Pinpoint the cell where the given text exists, returning its (x, y) midpoint coordinate. 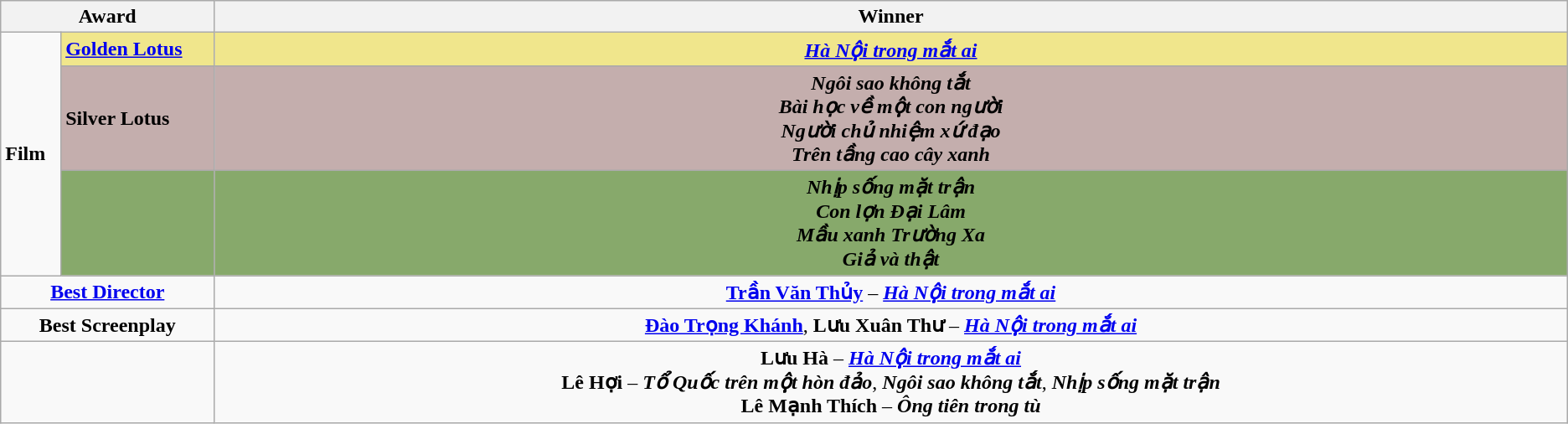
Lưu Hà – Hà Nội trong mắt aiLê Hợi – Tổ Quốc trên một hòn đảo, Ngôi sao không tắt, Nhịp sống mặt trậnLê Mạnh Thích – Ông tiên trong tù (891, 382)
Best Director (107, 292)
Đào Trọng Khánh, Lưu Xuân Thư – Hà Nội trong mắt ai (891, 325)
Winner (891, 17)
Ngôi sao không tắtBài học về một con ngườiNgười chủ nhiệm xứ đạoTrên tầng cao cây xanh (891, 117)
Trần Văn Thủy – Hà Nội trong mắt ai (891, 292)
Best Screenplay (107, 325)
Award (107, 17)
Silver Lotus (137, 117)
Hà Nội trong mắt ai (891, 49)
Golden Lotus (137, 49)
Film (31, 154)
Nhịp sống mặt trậnCon lợn Đại LâmMầu xanh Trường XaGiả và thật (891, 223)
